Return the (x, y) coordinate for the center point of the cell that contains the specified text.  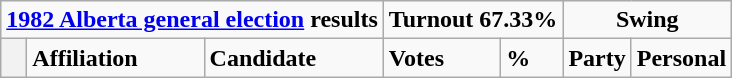
Party (597, 58)
Swing (648, 20)
1982 Alberta general election results (192, 20)
Votes (442, 58)
Turnout 67.33% (473, 20)
% (532, 58)
Affiliation (116, 58)
Candidate (294, 58)
Personal (681, 58)
